Determine the (X, Y) coordinate at the center of the cell enclosing the given text.  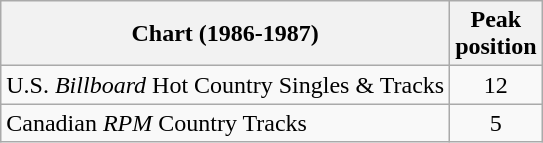
Peakposition (496, 34)
U.S. Billboard Hot Country Singles & Tracks (226, 85)
12 (496, 85)
5 (496, 123)
Chart (1986-1987) (226, 34)
Canadian RPM Country Tracks (226, 123)
